Determine the [x, y] coordinate at the center of the cell enclosing the given text.  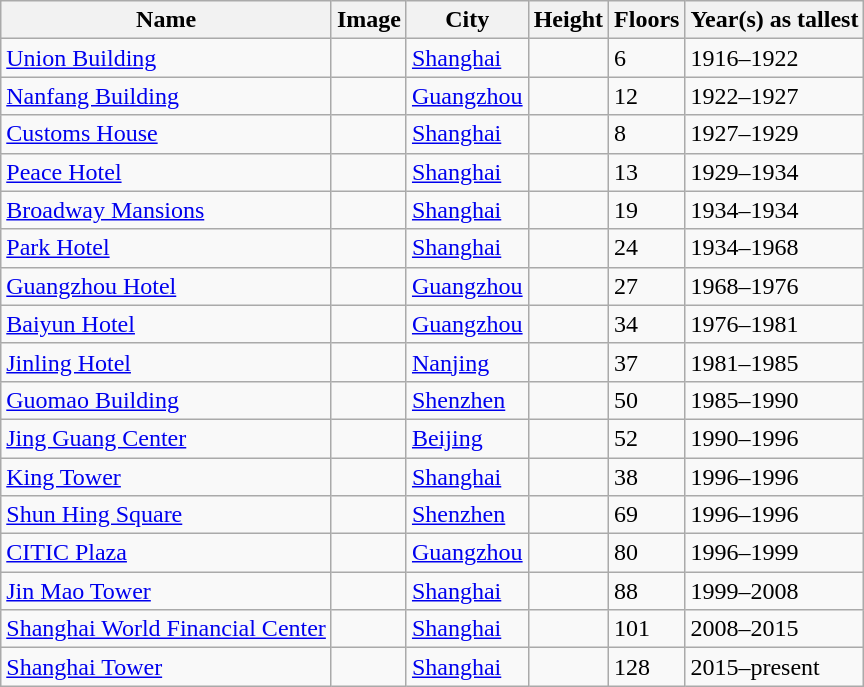
Nanjing [467, 362]
Customs House [166, 134]
Guangzhou Hotel [166, 286]
19 [647, 210]
52 [647, 438]
1934–1968 [774, 248]
128 [647, 667]
1999–2008 [774, 591]
1927–1929 [774, 134]
Year(s) as tallest [774, 20]
Jinling Hotel [166, 362]
1929–1934 [774, 172]
City [467, 20]
1934–1934 [774, 210]
Union Building [166, 58]
8 [647, 134]
1985–1990 [774, 400]
Shanghai World Financial Center [166, 629]
Park Hotel [166, 248]
101 [647, 629]
1968–1976 [774, 286]
Shanghai Tower [166, 667]
88 [647, 591]
Peace Hotel [166, 172]
Baiyun Hotel [166, 324]
Beijing [467, 438]
13 [647, 172]
24 [647, 248]
Broadway Mansions [166, 210]
Name [166, 20]
Jin Mao Tower [166, 591]
1981–1985 [774, 362]
2015–present [774, 667]
34 [647, 324]
69 [647, 515]
1916–1922 [774, 58]
1922–1927 [774, 96]
Guomao Building [166, 400]
Image [368, 20]
Height [568, 20]
27 [647, 286]
12 [647, 96]
Jing Guang Center [166, 438]
Nanfang Building [166, 96]
38 [647, 477]
37 [647, 362]
Shun Hing Square [166, 515]
Floors [647, 20]
King Tower [166, 477]
50 [647, 400]
CITIC Plaza [166, 553]
1996–1999 [774, 553]
80 [647, 553]
6 [647, 58]
1990–1996 [774, 438]
2008–2015 [774, 629]
1976–1981 [774, 324]
